Identify which cell holds the provided text, then report its (x, y) central coordinate. 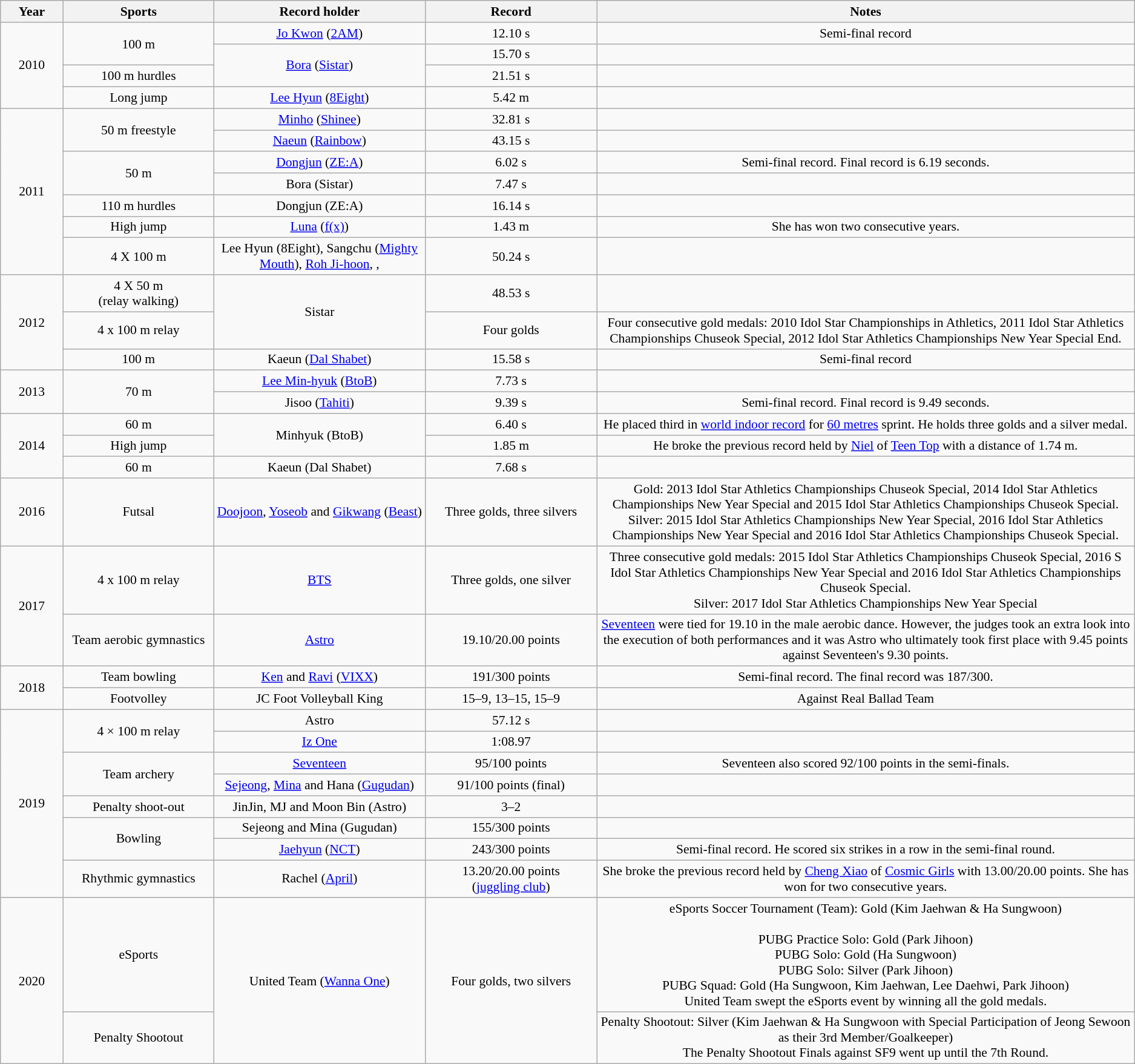
1:08.97 (511, 742)
Notes (866, 11)
95/100 points (511, 764)
Jisoo (Tahiti) (320, 403)
Naeun (Rainbow) (320, 141)
5.42 m (511, 98)
BTS (320, 580)
Rachel (April) (320, 879)
Bowling (138, 839)
2020 (31, 980)
Footvolley (138, 699)
1.85 m (511, 446)
Lee Hyun (8Eight) (320, 98)
Doojoon, Yoseob and Gikwang (Beast) (320, 512)
4 X 50 m (relay walking) (138, 293)
Jaehyun (NCT) (320, 850)
Record holder (320, 11)
15.70 s (511, 54)
43.15 s (511, 141)
16.14 s (511, 206)
Seventeen also scored 92/100 points in the semi-finals. (866, 764)
She broke the previous record held by Cheng Xiao of Cosmic Girls with 13.00/20.00 points. She has won for two consecutive years. (866, 879)
JC Foot Volleyball King (320, 699)
15.58 s (511, 360)
Four golds (511, 330)
Ken and Ravi (VIXX) (320, 677)
19.10/20.00 points (511, 640)
United Team (Wanna One) (320, 980)
2010 (31, 65)
110 m hurdles (138, 206)
Sejeong, Mina and Hana (Gugudan) (320, 785)
Rhythmic gymnastics (138, 879)
2018 (31, 688)
57.12 s (511, 720)
Sistar (320, 312)
Three golds, three silvers (511, 512)
eSports (138, 955)
Semi-final record. Final record is 9.49 seconds. (866, 403)
4 × 100 m relay (138, 731)
2012 (31, 323)
Penalty Shootout (138, 1037)
32.81 s (511, 119)
2013 (31, 392)
Sports (138, 11)
243/300 points (511, 850)
Record (511, 11)
91/100 points (final) (511, 785)
50 m (138, 173)
Jo Kwon (2AM) (320, 33)
191/300 points (511, 677)
2017 (31, 606)
21.51 s (511, 76)
Year (31, 11)
He placed third in world indoor record for 60 metres sprint. He holds three golds and a silver medal. (866, 424)
Semi-final record. The final record was 187/300. (866, 677)
Lee Hyun (8Eight), Sangchu (Mighty Mouth), Roh Ji-hoon, , (320, 257)
Sejeong and Mina (Gugudan) (320, 828)
2014 (31, 445)
Team bowling (138, 677)
50 m freestyle (138, 130)
Team aerobic gymnastics (138, 640)
He broke the previous record held by Niel of Teen Top with a distance of 1.74 m. (866, 446)
Long jump (138, 98)
Iz One (320, 742)
Futsal (138, 512)
Semi-final record. Final record is 6.19 seconds. (866, 163)
Semi-final record. He scored six strikes in a row in the semi-final round. (866, 850)
9.39 s (511, 403)
2016 (31, 512)
12.10 s (511, 33)
Penalty shoot-out (138, 807)
70 m (138, 392)
Luna (f(x)) (320, 227)
15–9, 13–15, 15–9 (511, 699)
2019 (31, 803)
48.53 s (511, 293)
2011 (31, 191)
6.02 s (511, 163)
Four golds, two silvers (511, 980)
Against Real Ballad Team (866, 699)
50.24 s (511, 257)
155/300 points (511, 828)
Minhyuk (BtoB) (320, 435)
100 m hurdles (138, 76)
Lee Min-hyuk (BtoB) (320, 381)
Team archery (138, 775)
7.68 s (511, 468)
Seventeen (320, 764)
1.43 m (511, 227)
Minho (Shinee) (320, 119)
13.20/20.00 points (juggling club) (511, 879)
JinJin, MJ and Moon Bin (Astro) (320, 807)
3–2 (511, 807)
Three golds, one silver (511, 580)
4 X 100 m (138, 257)
6.40 s (511, 424)
She has won two consecutive years. (866, 227)
7.47 s (511, 184)
7.73 s (511, 381)
